Scan for the cell matching the given text and deliver its (x, y) coordinate at center. 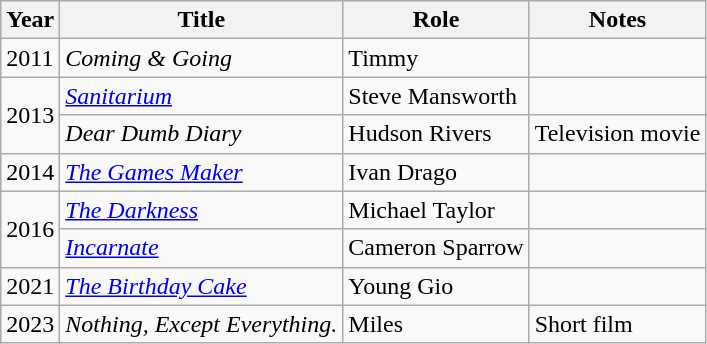
Miles (436, 324)
Title (202, 20)
Coming & Going (202, 58)
Young Gio (436, 286)
Short film (618, 324)
The Games Maker (202, 172)
Hudson Rivers (436, 134)
Incarnate (202, 248)
Dear Dumb Diary (202, 134)
Year (30, 20)
Steve Mansworth (436, 96)
2016 (30, 229)
2021 (30, 286)
Michael Taylor (436, 210)
Timmy (436, 58)
Ivan Drago (436, 172)
2011 (30, 58)
2023 (30, 324)
Sanitarium (202, 96)
The Darkness (202, 210)
2014 (30, 172)
Notes (618, 20)
The Birthday Cake (202, 286)
Cameron Sparrow (436, 248)
Nothing, Except Everything. (202, 324)
Role (436, 20)
Television movie (618, 134)
2013 (30, 115)
